From the cell containing the given text, extract its center point as [x, y] coordinate. 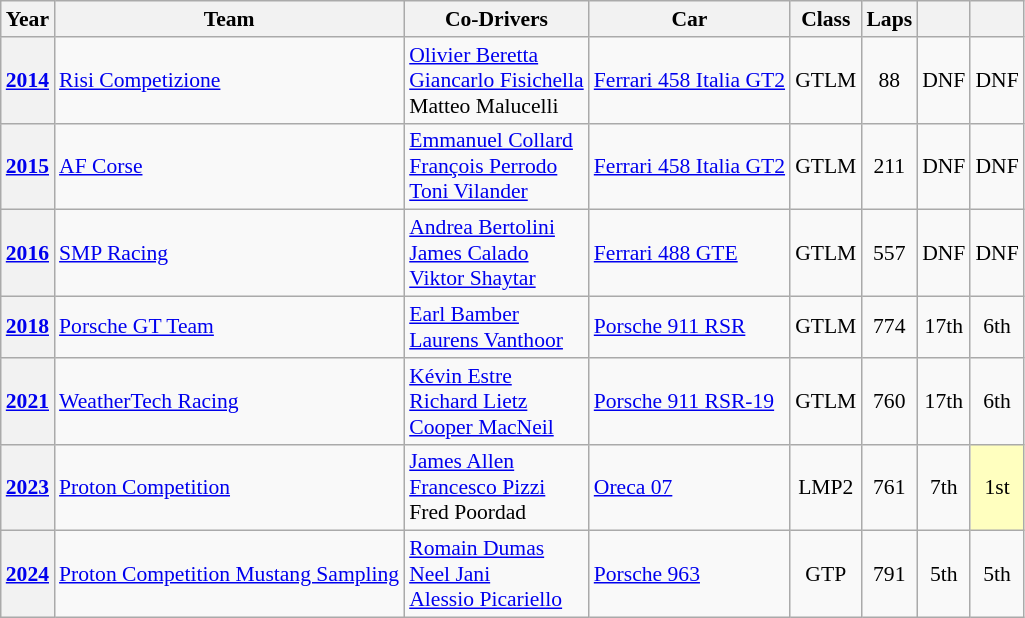
791 [889, 574]
Proton Competition Mustang Sampling [229, 574]
2021 [28, 402]
Co-Drivers [496, 19]
Andrea Bertolini James Calado Viktor Shaytar [496, 254]
Emmanuel Collard François Perrodo Toni Vilander [496, 166]
WeatherTech Racing [229, 402]
7th [944, 488]
Kévin Estre Richard Lietz Cooper MacNeil [496, 402]
2015 [28, 166]
Car [690, 19]
2024 [28, 574]
Oreca 07 [690, 488]
2014 [28, 80]
Ferrari 488 GTE [690, 254]
AF Corse [229, 166]
Porsche 911 RSR [690, 328]
GTP [826, 574]
LMP2 [826, 488]
760 [889, 402]
211 [889, 166]
2016 [28, 254]
2018 [28, 328]
557 [889, 254]
SMP Racing [229, 254]
Porsche 911 RSR-19 [690, 402]
Laps [889, 19]
Class [826, 19]
Earl Bamber Laurens Vanthoor [496, 328]
Olivier Beretta Giancarlo Fisichella Matteo Malucelli [496, 80]
Romain Dumas Neel Jani Alessio Picariello [496, 574]
1st [996, 488]
774 [889, 328]
761 [889, 488]
James Allen Francesco Pizzi Fred Poordad [496, 488]
Year [28, 19]
Porsche GT Team [229, 328]
Porsche 963 [690, 574]
2023 [28, 488]
Risi Competizione [229, 80]
Team [229, 19]
Proton Competition [229, 488]
88 [889, 80]
